Return [X, Y] of the center of cell containing provided text 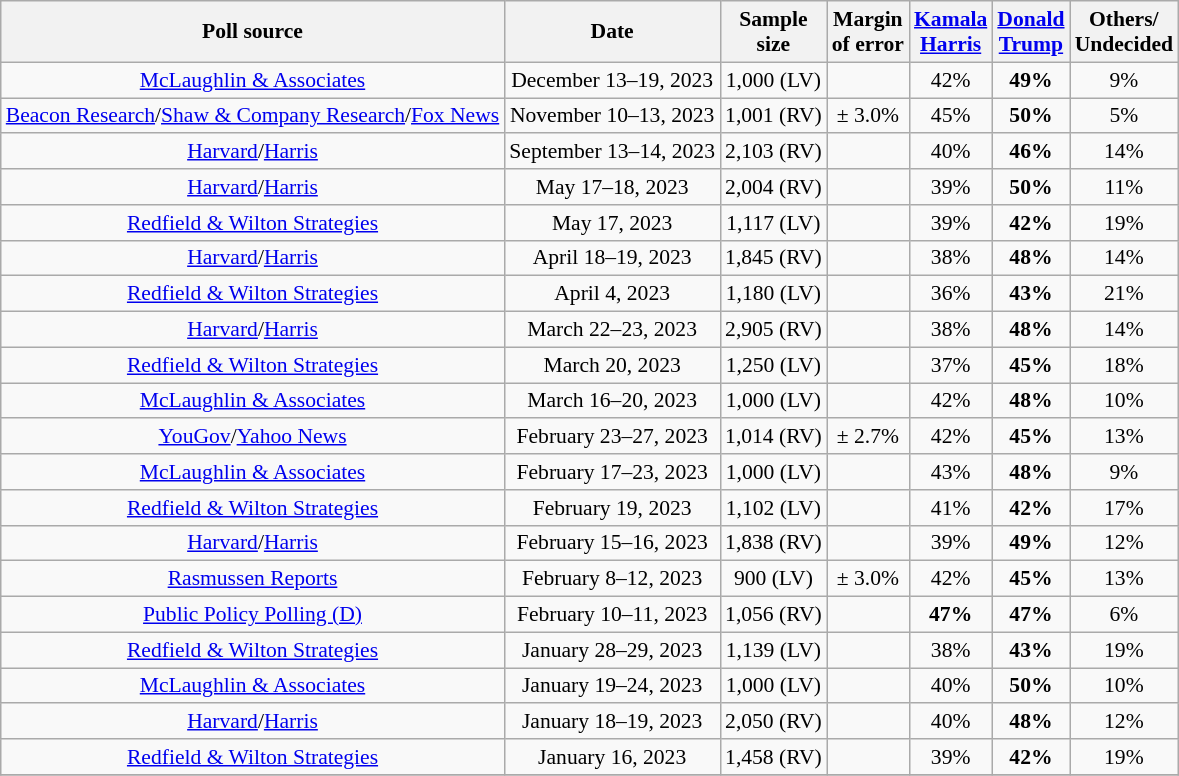
1,102 (LV) [774, 508]
YouGov/Yahoo News [253, 437]
January 19–24, 2023 [612, 686]
Rasmussen Reports [253, 579]
Beacon Research/Shaw & Company Research/Fox News [253, 116]
Date [612, 32]
November 10–13, 2023 [612, 116]
17% [1124, 508]
1,250 (LV) [774, 365]
36% [950, 294]
1,014 (RV) [774, 437]
March 16–20, 2023 [612, 401]
DonaldTrump [1030, 32]
Poll source [253, 32]
1,001 (RV) [774, 116]
6% [1124, 615]
KamalaHarris [950, 32]
11% [1124, 187]
February 8–12, 2023 [612, 579]
1,117 (LV) [774, 223]
February 10–11, 2023 [612, 615]
Samplesize [774, 32]
Others/Undecided [1124, 32]
February 17–23, 2023 [612, 472]
January 18–19, 2023 [612, 722]
18% [1124, 365]
January 28–29, 2023 [612, 650]
5% [1124, 116]
900 (LV) [774, 579]
1,056 (RV) [774, 615]
1,180 (LV) [774, 294]
September 13–14, 2023 [612, 152]
41% [950, 508]
May 17–18, 2023 [612, 187]
February 23–27, 2023 [612, 437]
Marginof error [868, 32]
37% [950, 365]
February 19, 2023 [612, 508]
1,458 (RV) [774, 757]
January 16, 2023 [612, 757]
1,838 (RV) [774, 543]
April 4, 2023 [612, 294]
2,905 (RV) [774, 330]
December 13–19, 2023 [612, 80]
1,845 (RV) [774, 258]
2,004 (RV) [774, 187]
February 15–16, 2023 [612, 543]
1,139 (LV) [774, 650]
April 18–19, 2023 [612, 258]
2,050 (RV) [774, 722]
21% [1124, 294]
± 2.7% [868, 437]
March 20, 2023 [612, 365]
March 22–23, 2023 [612, 330]
May 17, 2023 [612, 223]
2,103 (RV) [774, 152]
Public Policy Polling (D) [253, 615]
46% [1030, 152]
